Pinpoint the cell where the given text exists, returning its [x, y] midpoint coordinate. 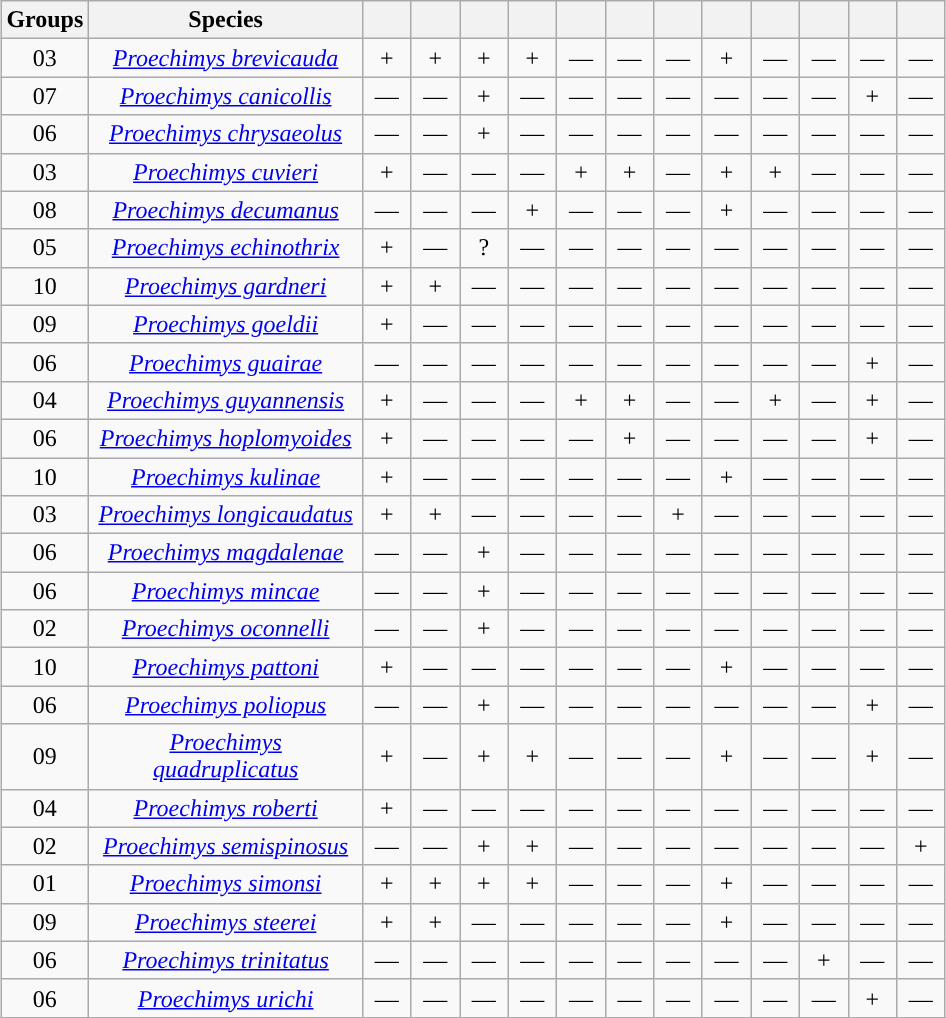
Proechimys poliopus [226, 705]
07 [45, 96]
Proechimys oconnelli [226, 629]
Proechimys hoplomyoides [226, 438]
Proechimys simonsi [226, 884]
Proechimys canicollis [226, 96]
Proechimys goeldii [226, 324]
Proechimys pattoni [226, 667]
Proechimys roberti [226, 808]
Proechimys kulinae [226, 477]
Proechimys guyannensis [226, 400]
Proechimys trinitatus [226, 960]
05 [45, 248]
Proechimys echinothrix [226, 248]
Proechimys chrysaeolus [226, 134]
Proechimys magdalenae [226, 553]
01 [45, 884]
Groups [45, 20]
Proechimys longicaudatus [226, 515]
Proechimys quadruplicatus [226, 756]
Proechimys cuvieri [226, 172]
08 [45, 210]
? [484, 248]
Proechimys gardneri [226, 286]
Proechimys decumanus [226, 210]
Proechimys guairae [226, 362]
Proechimys mincae [226, 591]
Proechimys semispinosus [226, 846]
Proechimys brevicauda [226, 58]
Proechimys urichi [226, 998]
Proechimys steerei [226, 922]
Species [226, 20]
